For the text-containing cell, return its midpoint in (X, Y) coordinate format. 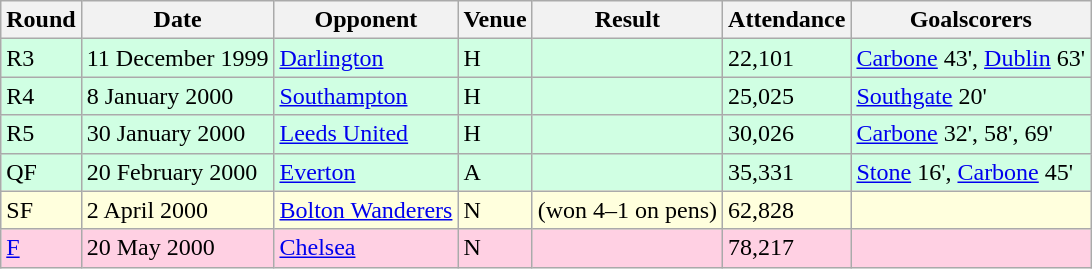
R3 (41, 58)
35,331 (787, 172)
25,025 (787, 96)
20 May 2000 (178, 248)
QF (41, 172)
Southgate 20' (971, 96)
22,101 (787, 58)
62,828 (787, 210)
30 January 2000 (178, 134)
Everton (366, 172)
11 December 1999 (178, 58)
Goalscorers (971, 20)
Result (627, 20)
Leeds United (366, 134)
Southampton (366, 96)
Attendance (787, 20)
SF (41, 210)
R5 (41, 134)
Carbone 32', 58', 69' (971, 134)
R4 (41, 96)
Round (41, 20)
Opponent (366, 20)
Carbone 43', Dublin 63' (971, 58)
(won 4–1 on pens) (627, 210)
F (41, 248)
Darlington (366, 58)
78,217 (787, 248)
20 February 2000 (178, 172)
Stone 16', Carbone 45' (971, 172)
30,026 (787, 134)
8 January 2000 (178, 96)
Bolton Wanderers (366, 210)
Venue (495, 20)
2 April 2000 (178, 210)
A (495, 172)
Chelsea (366, 248)
Date (178, 20)
